Search for the cell housing the specified text and yield its [X, Y] center coordinate. 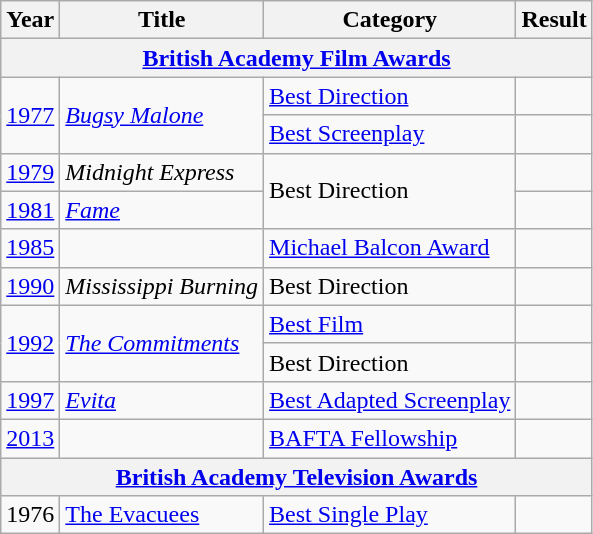
1997 [30, 400]
Best Adapted Screenplay [390, 400]
1977 [30, 115]
1981 [30, 210]
1990 [30, 286]
Midnight Express [162, 172]
Best Screenplay [390, 134]
1992 [30, 343]
Best Single Play [390, 515]
BAFTA Fellowship [390, 438]
Mississippi Burning [162, 286]
British Academy Film Awards [297, 58]
1976 [30, 515]
British Academy Television Awards [297, 477]
1979 [30, 172]
Evita [162, 400]
1985 [30, 248]
Title [162, 20]
The Commitments [162, 343]
Michael Balcon Award [390, 248]
Year [30, 20]
Fame [162, 210]
2013 [30, 438]
Result [554, 20]
The Evacuees [162, 515]
Best Film [390, 324]
Category [390, 20]
Bugsy Malone [162, 115]
